Provide the [X, Y] coordinate of the cell's center where the given text is located.  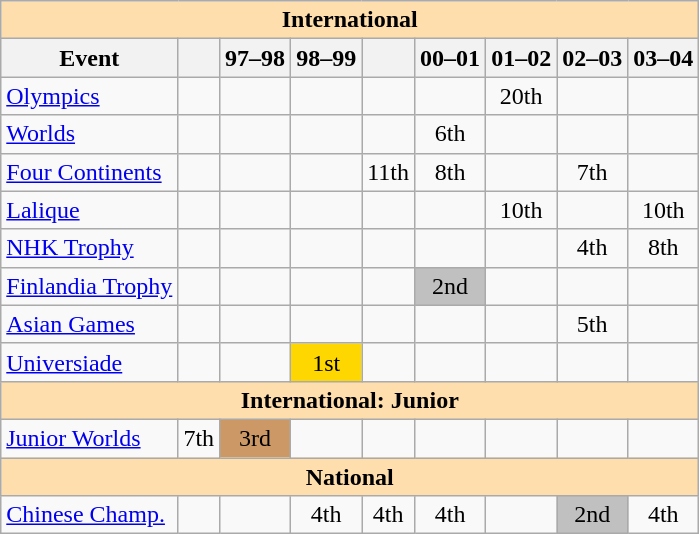
Chinese Champ. [90, 515]
02–03 [592, 58]
98–99 [326, 58]
Olympics [90, 96]
NHK Trophy [90, 248]
3rd [256, 438]
International [350, 20]
Finlandia Trophy [90, 286]
Worlds [90, 134]
Lalique [90, 210]
National [350, 477]
03–04 [664, 58]
20th [522, 96]
00–01 [450, 58]
Universiade [90, 362]
5th [592, 324]
Asian Games [90, 324]
Four Continents [90, 172]
Junior Worlds [90, 438]
Event [90, 58]
97–98 [256, 58]
6th [450, 134]
1st [326, 362]
International: Junior [350, 400]
01–02 [522, 58]
11th [388, 172]
